Extract the (X, Y) coordinate from the center of the cell holding the provided text.  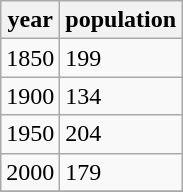
199 (121, 58)
134 (121, 96)
204 (121, 134)
1850 (30, 58)
179 (121, 172)
2000 (30, 172)
1950 (30, 134)
1900 (30, 96)
population (121, 20)
year (30, 20)
